Provide the (x, y) coordinate of the cell's center where the given text is located.  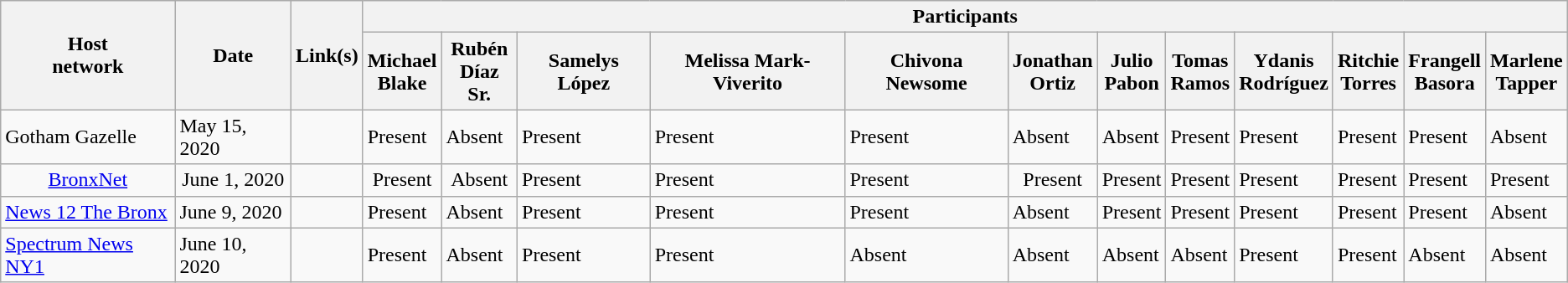
YdanisRodríguez (1284, 71)
Spectrum News NY1 (88, 255)
Hostnetwork (88, 55)
Chivona Newsome (926, 71)
JulioPabon (1132, 71)
June 9, 2020 (233, 212)
Gotham Gazelle (88, 137)
RitchieTorres (1368, 71)
JonathanOrtiz (1052, 71)
BronxNet (88, 180)
Melissa Mark-Viverito (747, 71)
News 12 The Bronx (88, 212)
RubénDíaz Sr. (479, 71)
TomasRamos (1200, 71)
MarleneTapper (1526, 71)
Samelys López (585, 71)
MichaelBlake (402, 71)
Link(s) (327, 55)
Participants (965, 17)
June 10, 2020 (233, 255)
June 1, 2020 (233, 180)
FrangellBasora (1445, 71)
Date (233, 55)
May 15, 2020 (233, 137)
